Return [X, Y] of the center of cell containing provided text 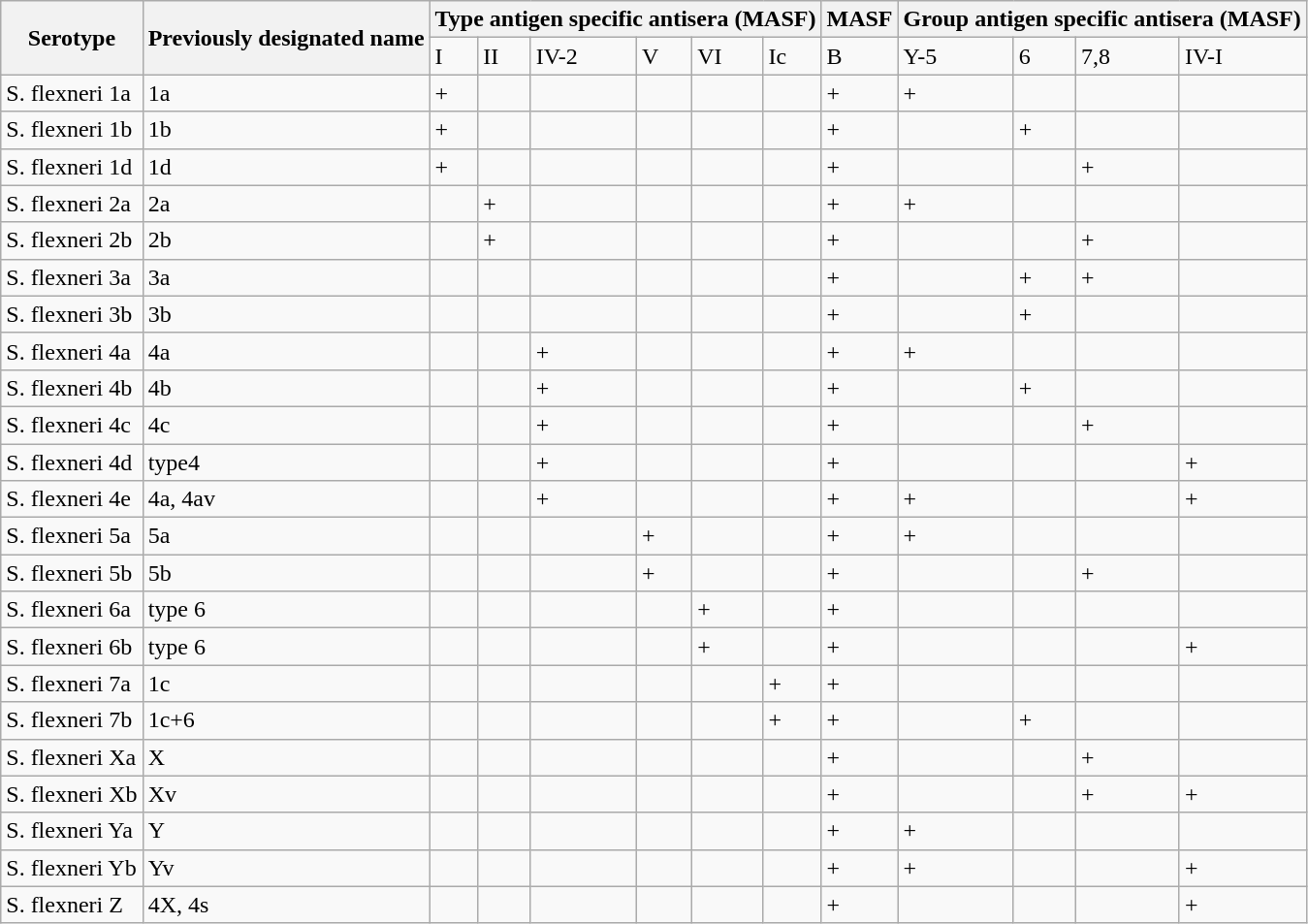
2a [286, 204]
6 [1044, 56]
4X, 4s [286, 905]
4a [286, 351]
5a [286, 536]
Ic [792, 56]
S. flexneri 2b [72, 240]
S. flexneri 3b [72, 314]
IV-2 [584, 56]
1c+6 [286, 720]
type4 [286, 462]
S. flexneri 6a [72, 610]
S. flexneri 4b [72, 388]
S. flexneri 1d [72, 167]
S. flexneri 4a [72, 351]
S. flexneri Ya [72, 831]
S. flexneri 6b [72, 647]
S. flexneri Yb [72, 868]
3a [286, 277]
VI [727, 56]
S. flexneri 1a [72, 93]
Y-5 [956, 56]
IV-I [1243, 56]
S. flexneri 1b [72, 130]
I [454, 56]
S. flexneri 3a [72, 277]
2b [286, 240]
4a, 4av [286, 499]
Y [286, 831]
II [504, 56]
S. flexneri Xa [72, 757]
1c [286, 684]
S. flexneri 7b [72, 720]
S. flexneri 4d [72, 462]
S. flexneri 5b [72, 573]
Previously designated name [286, 38]
Group antigen specific antisera (MASF) [1101, 19]
B [859, 56]
Xv [286, 794]
1b [286, 130]
Serotype [72, 38]
1a [286, 93]
Type antigen specific antisera (MASF) [625, 19]
S. flexneri 2a [72, 204]
1d [286, 167]
V [663, 56]
S. flexneri Xb [72, 794]
3b [286, 314]
MASF [859, 19]
5b [286, 573]
S. flexneri 7a [72, 684]
4b [286, 388]
S. flexneri Z [72, 905]
7,8 [1127, 56]
S. flexneri 5a [72, 536]
S. flexneri 4c [72, 425]
4c [286, 425]
S. flexneri 4e [72, 499]
X [286, 757]
Yv [286, 868]
